Return (x, y) of the center of cell containing provided text 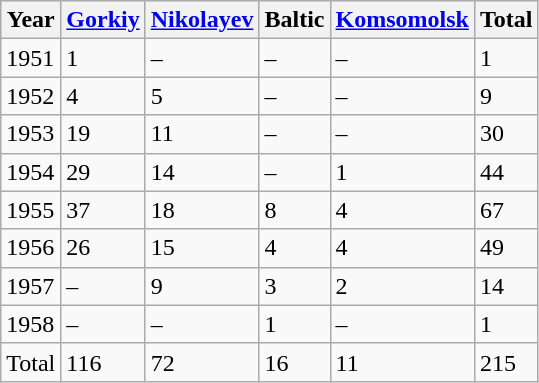
Year (31, 20)
1953 (31, 134)
1951 (31, 58)
5 (202, 96)
15 (202, 248)
1954 (31, 172)
18 (202, 210)
19 (103, 134)
72 (202, 362)
8 (294, 210)
Nikolayev (202, 20)
49 (506, 248)
116 (103, 362)
1957 (31, 286)
16 (294, 362)
1955 (31, 210)
37 (103, 210)
44 (506, 172)
26 (103, 248)
1952 (31, 96)
1958 (31, 324)
1956 (31, 248)
3 (294, 286)
Gorkiy (103, 20)
29 (103, 172)
Baltic (294, 20)
67 (506, 210)
30 (506, 134)
Komsomolsk (402, 20)
2 (402, 286)
215 (506, 362)
